Provide the [x, y] coordinate of the cell's center where the given text is located.  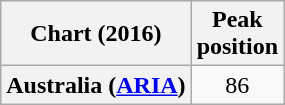
Peakposition [237, 34]
Chart (2016) [96, 34]
Australia (ARIA) [96, 85]
86 [237, 85]
